Extract the (x, y) coordinate from the center of the cell holding the provided text.  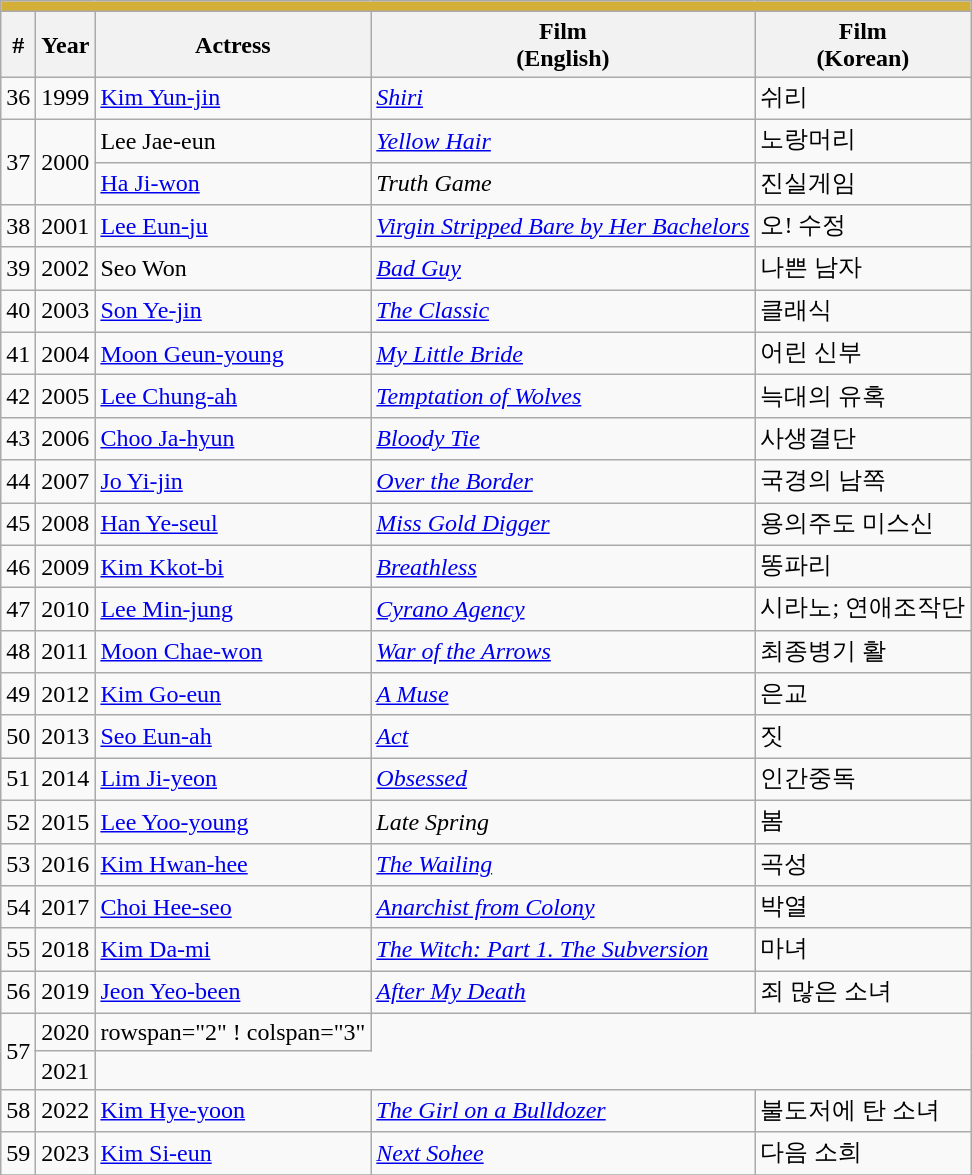
49 (18, 694)
Lee Chung-ah (233, 396)
Bloody Tie (563, 438)
클래식 (863, 312)
Kim Go-eun (233, 694)
56 (18, 992)
Bad Guy (563, 268)
Truth Game (563, 184)
2004 (66, 354)
The Girl on a Bulldozer (563, 1110)
2018 (66, 950)
Kim Si-eun (233, 1154)
rowspan="2" ! colspan="3" (233, 1032)
쉬리 (863, 98)
마녀 (863, 950)
War of the Arrows (563, 652)
The Witch: Part 1. The Subversion (563, 950)
2008 (66, 524)
Seo Won (233, 268)
After My Death (563, 992)
Year (66, 44)
2001 (66, 226)
짓 (863, 736)
똥파리 (863, 566)
어린 신부 (863, 354)
Ha Ji-won (233, 184)
Son Ye-jin (233, 312)
2015 (66, 822)
Choo Ja-hyun (233, 438)
58 (18, 1110)
2002 (66, 268)
인간중독 (863, 780)
Lee Min-jung (233, 610)
2022 (66, 1110)
Actress (233, 44)
Choi Hee-seo (233, 908)
Han Ye-seul (233, 524)
37 (18, 162)
2017 (66, 908)
Moon Chae-won (233, 652)
Cyrano Agency (563, 610)
Lee Eun-ju (233, 226)
다음 소희 (863, 1154)
57 (18, 1051)
52 (18, 822)
47 (18, 610)
2011 (66, 652)
Kim Kkot-bi (233, 566)
2020 (66, 1032)
2013 (66, 736)
2019 (66, 992)
Next Sohee (563, 1154)
36 (18, 98)
Temptation of Wolves (563, 396)
Lee Yoo-young (233, 822)
Act (563, 736)
43 (18, 438)
2000 (66, 162)
죄 많은 소녀 (863, 992)
Film(Korean) (863, 44)
2009 (66, 566)
불도저에 탄 소녀 (863, 1110)
48 (18, 652)
My Little Bride (563, 354)
Over the Border (563, 482)
Obsessed (563, 780)
2005 (66, 396)
용의주도 미스신 (863, 524)
# (18, 44)
최종병기 활 (863, 652)
사생결단 (863, 438)
41 (18, 354)
2012 (66, 694)
Anarchist from Colony (563, 908)
The Classic (563, 312)
54 (18, 908)
Kim Da-mi (233, 950)
나쁜 남자 (863, 268)
박열 (863, 908)
2016 (66, 864)
Kim Hwan-hee (233, 864)
Lee Jae-eun (233, 140)
Kim Hye-yoon (233, 1110)
39 (18, 268)
53 (18, 864)
1999 (66, 98)
2010 (66, 610)
진실게임 (863, 184)
Jo Yi-jin (233, 482)
노랑머리 (863, 140)
46 (18, 566)
2006 (66, 438)
Kim Yun-jin (233, 98)
2007 (66, 482)
2023 (66, 1154)
국경의 남쪽 (863, 482)
55 (18, 950)
은교 (863, 694)
2003 (66, 312)
곡성 (863, 864)
51 (18, 780)
오! 수정 (863, 226)
Miss Gold Digger (563, 524)
Jeon Yeo-been (233, 992)
늑대의 유혹 (863, 396)
Shiri (563, 98)
봄 (863, 822)
50 (18, 736)
45 (18, 524)
44 (18, 482)
Film(English) (563, 44)
42 (18, 396)
Lim Ji-yeon (233, 780)
Yellow Hair (563, 140)
59 (18, 1154)
2014 (66, 780)
Virgin Stripped Bare by Her Bachelors (563, 226)
2021 (66, 1070)
A Muse (563, 694)
Late Spring (563, 822)
Seo Eun-ah (233, 736)
시라노; 연애조작단 (863, 610)
The Wailing (563, 864)
Breathless (563, 566)
40 (18, 312)
38 (18, 226)
Moon Geun-young (233, 354)
